Search for the cell housing the specified text and yield its (X, Y) center coordinate. 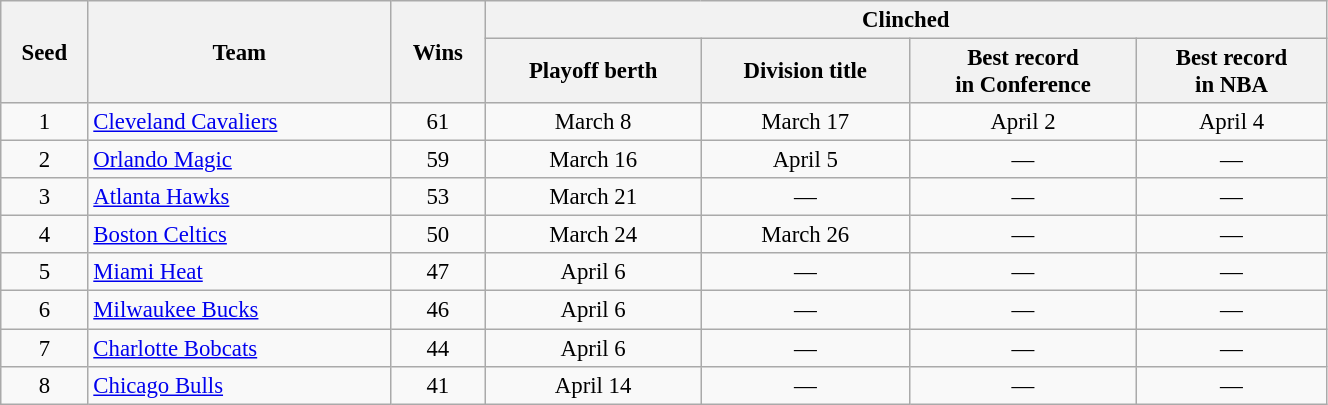
Seed (44, 52)
Wins (438, 52)
47 (438, 273)
7 (44, 348)
Best record in Conference (1022, 72)
Chicago Bulls (240, 385)
April 14 (593, 385)
4 (44, 235)
Clinched (906, 20)
Milwaukee Bucks (240, 310)
Cleveland Cavaliers (240, 122)
59 (438, 160)
Team (240, 52)
2 (44, 160)
41 (438, 385)
50 (438, 235)
Charlotte Bobcats (240, 348)
April 2 (1022, 122)
Miami Heat (240, 273)
1 (44, 122)
3 (44, 197)
Boston Celtics (240, 235)
March 16 (593, 160)
61 (438, 122)
46 (438, 310)
March 21 (593, 197)
Best record in NBA (1232, 72)
March 26 (805, 235)
5 (44, 273)
6 (44, 310)
Division title (805, 72)
Playoff berth (593, 72)
44 (438, 348)
March 17 (805, 122)
Orlando Magic (240, 160)
March 8 (593, 122)
April 5 (805, 160)
March 24 (593, 235)
53 (438, 197)
April 4 (1232, 122)
Atlanta Hawks (240, 197)
8 (44, 385)
